Scan for the cell matching the given text and deliver its [X, Y] coordinate at center. 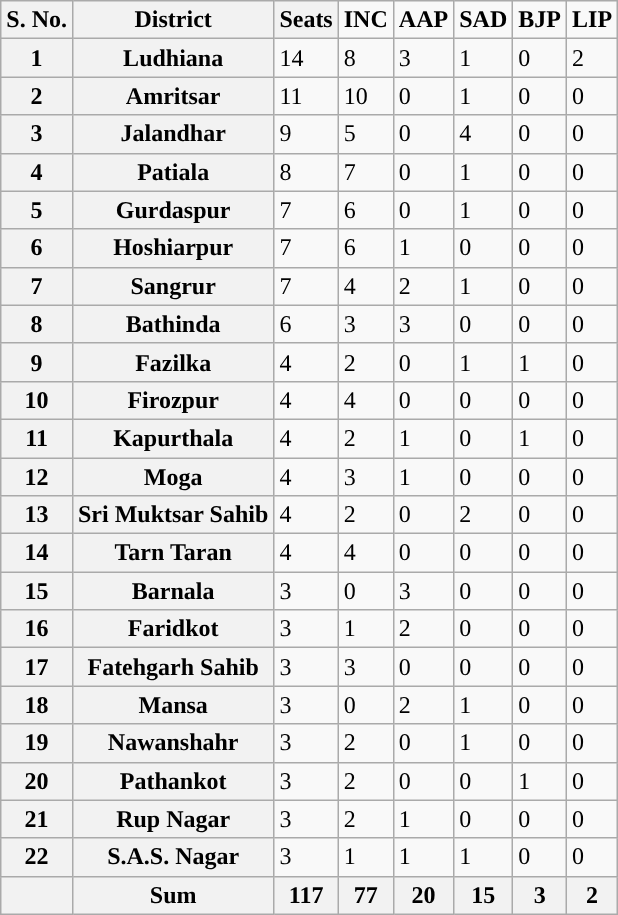
Ludhiana [172, 58]
S. No. [37, 20]
Amritsar [172, 96]
Bathinda [172, 324]
Moga [172, 477]
Patiala [172, 172]
Firozpur [172, 400]
Hoshiarpur [172, 248]
17 [37, 667]
Kapurthala [172, 438]
117 [306, 895]
AAP [423, 20]
BJP [540, 20]
S.A.S. Nagar [172, 857]
INC [366, 20]
21 [37, 819]
19 [37, 743]
Fazilka [172, 362]
Seats [306, 20]
Gurdaspur [172, 210]
SAD [484, 20]
Rup Nagar [172, 819]
16 [37, 629]
Barnala [172, 591]
Tarn Taran [172, 553]
Sri Muktsar Sahib [172, 515]
12 [37, 477]
Pathankot [172, 781]
22 [37, 857]
Sangrur [172, 286]
Mansa [172, 705]
Sum [172, 895]
77 [366, 895]
Faridkot [172, 629]
District [172, 20]
Fatehgarh Sahib [172, 667]
18 [37, 705]
LIP [592, 20]
Nawanshahr [172, 743]
Jalandhar [172, 134]
13 [37, 515]
